Find where the given text appears and provide that cell's center as [X, Y] coordinate. 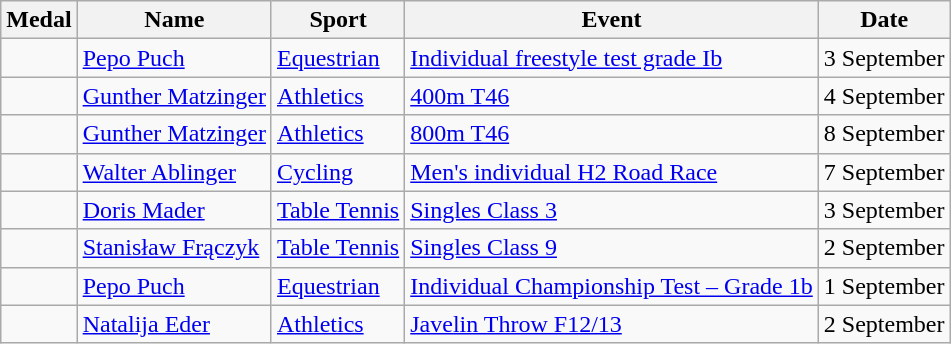
7 September [884, 172]
Walter Ablinger [174, 172]
Singles Class 9 [612, 248]
Men's individual H2 Road Race [612, 172]
1 September [884, 286]
8 September [884, 134]
Event [612, 20]
Medal [39, 20]
Stanisław Frączyk [174, 248]
Individual freestyle test grade Ib [612, 58]
Individual Championship Test – Grade 1b [612, 286]
Sport [338, 20]
Doris Mader [174, 210]
400m T46 [612, 96]
Natalija Eder [174, 324]
4 September [884, 96]
Date [884, 20]
Name [174, 20]
Javelin Throw F12/13 [612, 324]
Singles Class 3 [612, 210]
800m T46 [612, 134]
Cycling [338, 172]
